Extract the [X, Y] coordinate from the center of the cell holding the provided text.  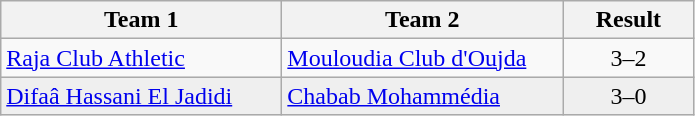
3–2 [628, 58]
Raja Club Athletic [142, 58]
3–0 [628, 96]
Team 1 [142, 20]
Mouloudia Club d'Oujda [422, 58]
Difaâ Hassani El Jadidi [142, 96]
Chabab Mohammédia [422, 96]
Result [628, 20]
Team 2 [422, 20]
